Capture the cell that displays the provided text and extract its [X, Y] central coordinate. 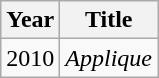
Applique [109, 58]
2010 [30, 58]
Title [109, 20]
Year [30, 20]
